For the text-containing cell, return its midpoint in [X, Y] coordinate format. 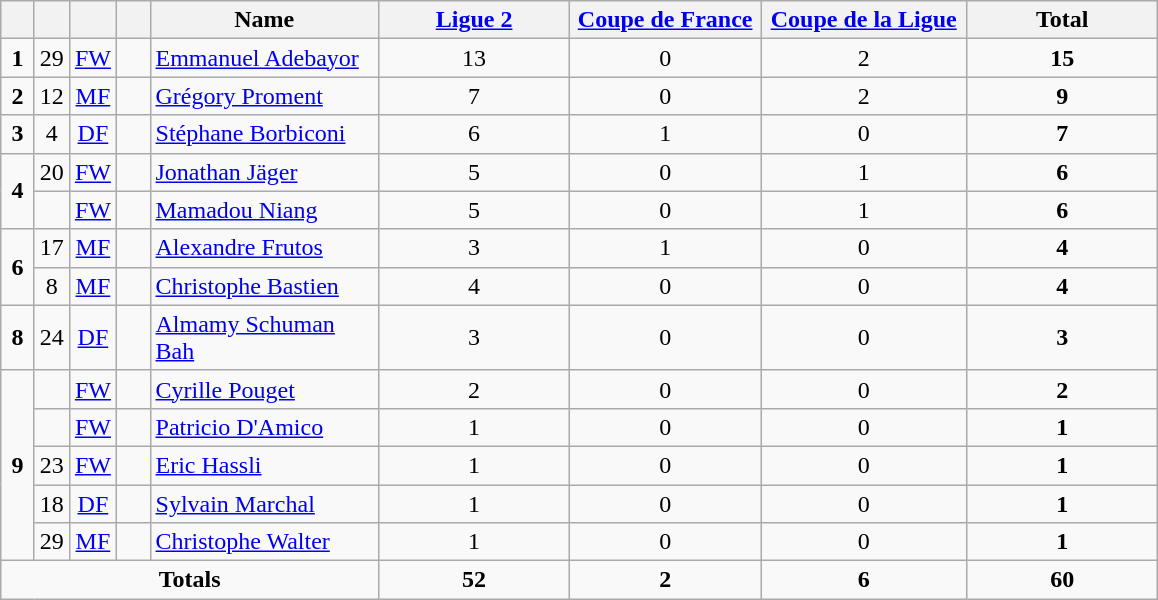
Ligue 2 [474, 20]
Eric Hassli [264, 465]
23 [52, 465]
52 [474, 580]
15 [1062, 58]
Totals [190, 580]
Sylvain Marchal [264, 503]
17 [52, 248]
Jonathan Jäger [264, 172]
Grégory Proment [264, 96]
Christophe Walter [264, 542]
Mamadou Niang [264, 210]
18 [52, 503]
13 [474, 58]
Stéphane Borbiconi [264, 134]
Coupe de la Ligue [864, 20]
Christophe Bastien [264, 286]
Total [1062, 20]
12 [52, 96]
Almamy Schuman Bah [264, 338]
20 [52, 172]
Alexandre Frutos [264, 248]
24 [52, 338]
Name [264, 20]
60 [1062, 580]
Patricio D'Amico [264, 427]
Emmanuel Adebayor [264, 58]
Cyrille Pouget [264, 389]
Coupe de France [666, 20]
